Capture the cell that displays the provided text and extract its [X, Y] central coordinate. 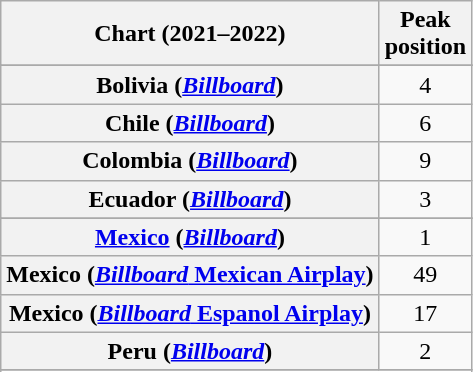
2 [425, 351]
Ecuador (Billboard) [190, 199]
17 [425, 313]
3 [425, 199]
4 [425, 85]
Mexico (Billboard Mexican Airplay) [190, 275]
9 [425, 161]
Peakposition [425, 34]
Chart (2021–2022) [190, 34]
Colombia (Billboard) [190, 161]
6 [425, 123]
Bolivia (Billboard) [190, 85]
Mexico (Billboard Espanol Airplay) [190, 313]
Chile (Billboard) [190, 123]
1 [425, 237]
Peru (Billboard) [190, 351]
49 [425, 275]
Mexico (Billboard) [190, 237]
